Output the (X, Y) coordinate of the center of the cell containing the given text.  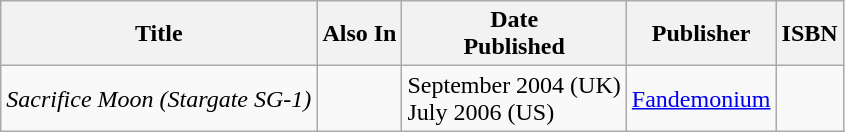
DatePublished (514, 34)
September 2004 (UK)July 2006 (US) (514, 98)
Also In (360, 34)
Title (159, 34)
ISBN (810, 34)
Sacrifice Moon (Stargate SG-1) (159, 98)
Publisher (701, 34)
Fandemonium (701, 98)
